Capture the cell that displays the provided text and extract its [x, y] central coordinate. 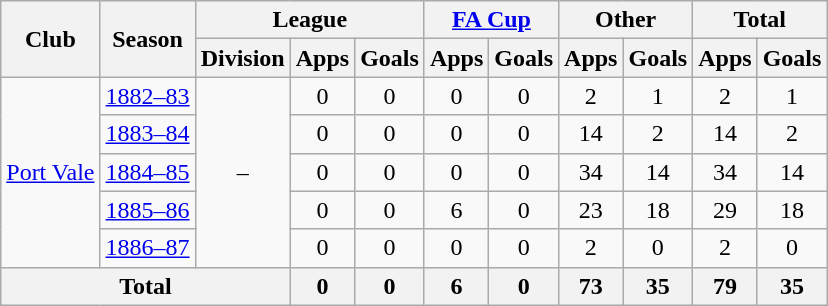
Division [242, 58]
23 [591, 210]
FA Cup [491, 20]
Other [626, 20]
29 [725, 210]
League [310, 20]
1886–87 [148, 248]
Season [148, 39]
Port Vale [50, 172]
1883–84 [148, 134]
– [242, 172]
1885–86 [148, 210]
79 [725, 286]
Club [50, 39]
1884–85 [148, 172]
73 [591, 286]
1882–83 [148, 96]
